Locate the cell with the specified text and output its [X, Y] center coordinate. 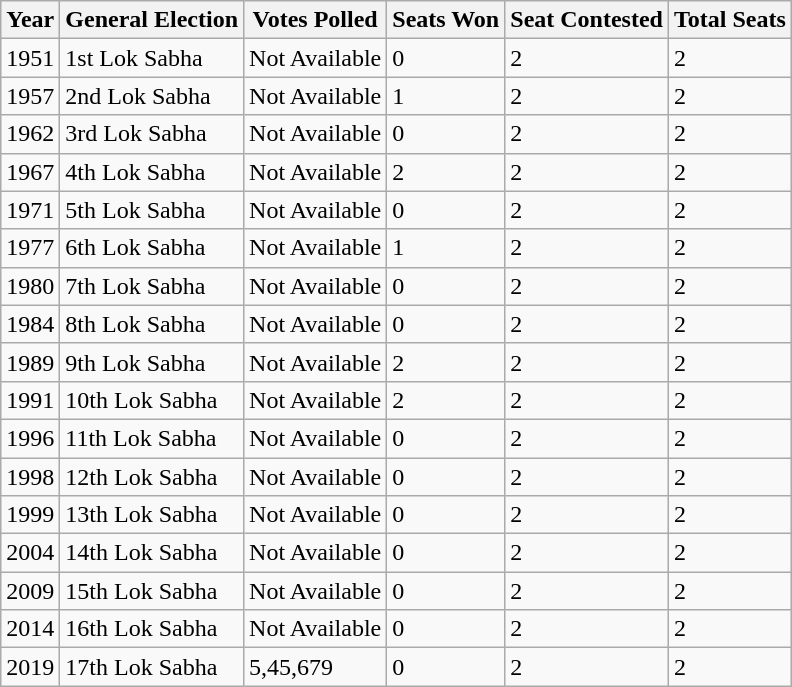
2019 [30, 667]
1998 [30, 477]
3rd Lok Sabha [152, 134]
1971 [30, 210]
5,45,679 [316, 667]
16th Lok Sabha [152, 629]
15th Lok Sabha [152, 591]
13th Lok Sabha [152, 515]
1st Lok Sabha [152, 58]
10th Lok Sabha [152, 400]
17th Lok Sabha [152, 667]
General Election [152, 20]
9th Lok Sabha [152, 362]
1957 [30, 96]
1962 [30, 134]
1977 [30, 248]
1984 [30, 324]
1989 [30, 362]
2nd Lok Sabha [152, 96]
1999 [30, 515]
Seat Contested [587, 20]
2009 [30, 591]
8th Lok Sabha [152, 324]
4th Lok Sabha [152, 172]
11th Lok Sabha [152, 438]
12th Lok Sabha [152, 477]
1991 [30, 400]
1967 [30, 172]
1996 [30, 438]
Year [30, 20]
Total Seats [730, 20]
1951 [30, 58]
Votes Polled [316, 20]
7th Lok Sabha [152, 286]
1980 [30, 286]
2004 [30, 553]
2014 [30, 629]
14th Lok Sabha [152, 553]
6th Lok Sabha [152, 248]
Seats Won [446, 20]
5th Lok Sabha [152, 210]
